Return [x, y] of the center of cell containing provided text 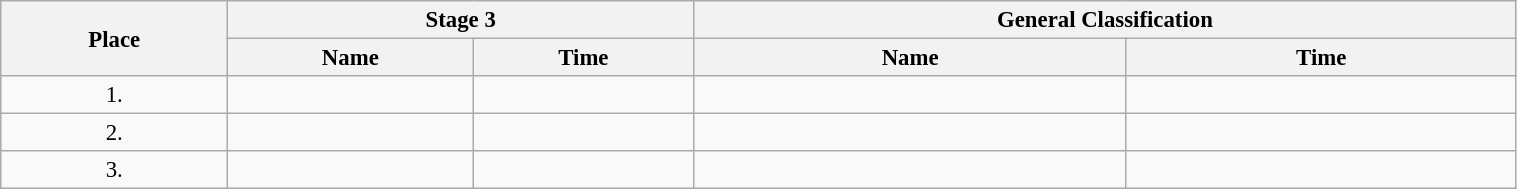
2. [114, 133]
General Classification [1105, 20]
Place [114, 38]
1. [114, 95]
3. [114, 170]
Stage 3 [461, 20]
